Locate the cell with the specified text and output its (x, y) center coordinate. 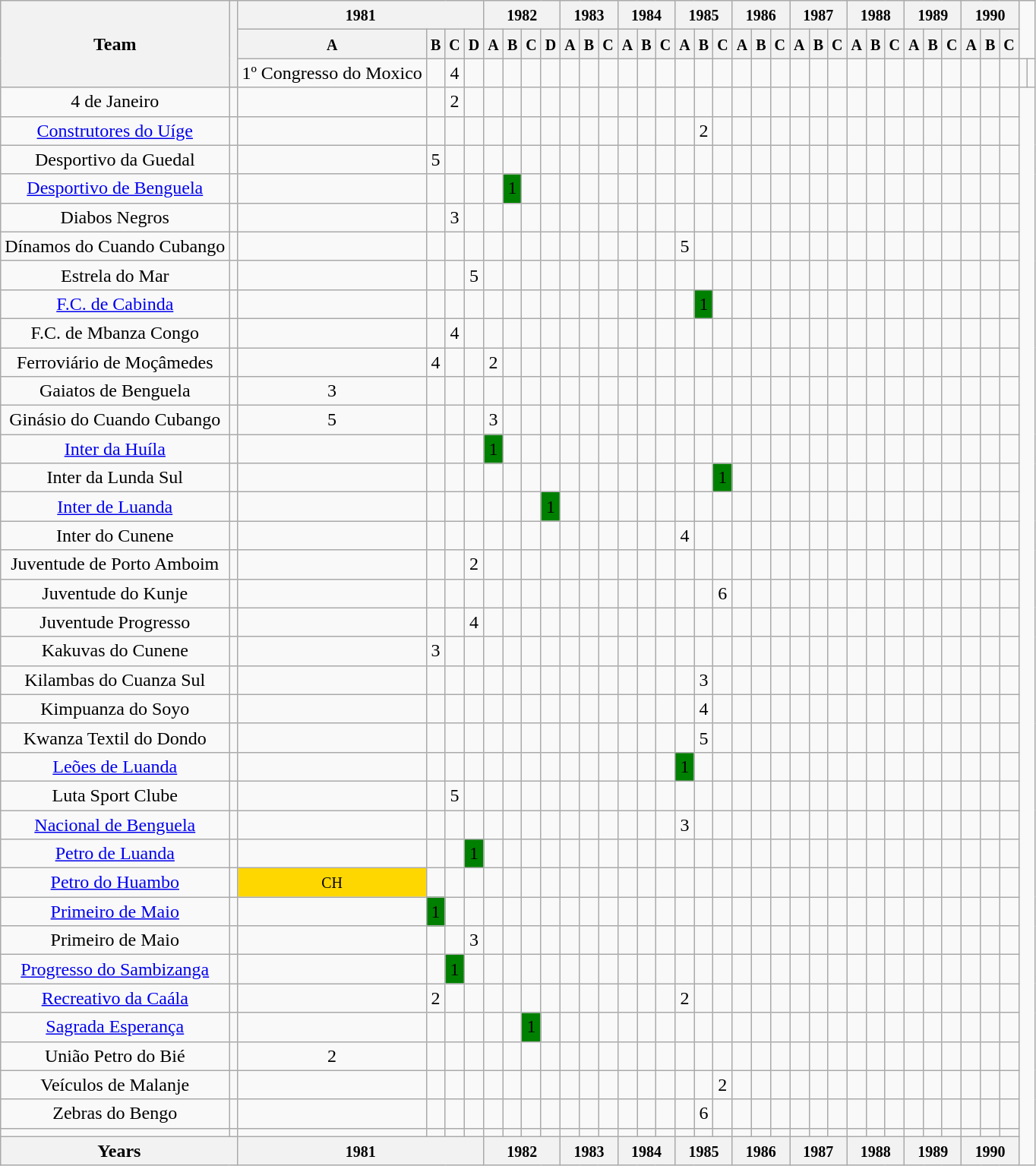
Nacional de Benguela (115, 824)
União Petro do Bié (115, 1056)
Leões de Luanda (115, 766)
Juventude do Kunje (115, 593)
Luta Sport Clube (115, 795)
Dínamos do Cuando Cubango (115, 246)
Desportivo da Guedal (115, 160)
Ferroviário de Moçâmedes (115, 362)
Juventude Progresso (115, 622)
Progresso do Sambizanga (115, 969)
Inter da Huíla (115, 449)
Kwanza Textil do Dondo (115, 738)
Gaiatos de Benguela (115, 391)
Estrela do Mar (115, 275)
Petro do Huambo (115, 883)
Construtores do Uíge (115, 131)
Inter da Lunda Sul (115, 478)
Years (119, 1151)
1º Congresso do Moxico (333, 73)
Diabos Negros (115, 217)
Desportivo de Benguela (115, 188)
CH (333, 883)
Inter do Cunene (115, 536)
Recreativo da Caála (115, 998)
4 de Janeiro (115, 102)
Team (115, 44)
F.C. de Cabinda (115, 304)
Petro de Luanda (115, 854)
Zebras do Bengo (115, 1114)
Sagrada Esperança (115, 1027)
Kimpuanza do Soyo (115, 709)
Veículos de Malanje (115, 1085)
F.C. de Mbanza Congo (115, 333)
Inter de Luanda (115, 507)
Ginásio do Cuando Cubango (115, 420)
Juventude de Porto Amboim (115, 564)
Kilambas do Cuanza Sul (115, 680)
Kakuvas do Cunene (115, 651)
